Return (x, y) of the center of cell containing provided text 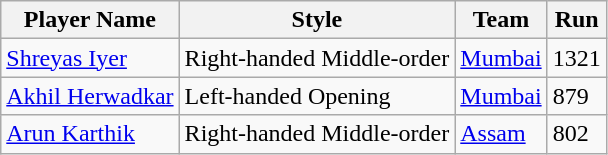
Assam (501, 134)
1321 (576, 58)
Player Name (90, 20)
879 (576, 96)
Left-handed Opening (317, 96)
Style (317, 20)
Team (501, 20)
Shreyas Iyer (90, 58)
Arun Karthik (90, 134)
Akhil Herwadkar (90, 96)
Run (576, 20)
802 (576, 134)
